Return the (x, y) coordinate for the center point of the cell that contains the specified text.  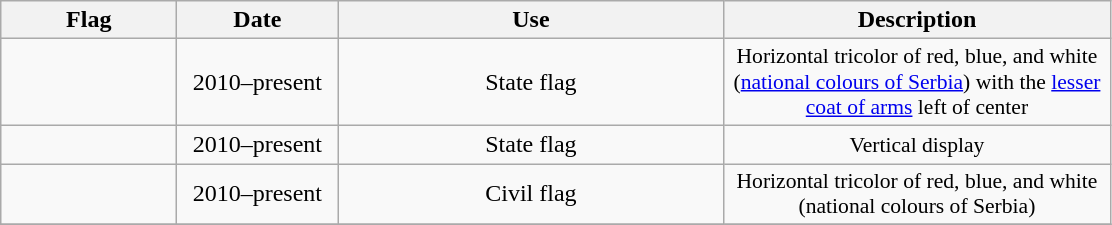
Vertical display (917, 144)
Horizontal tricolor of red, blue, and white (national colours of Serbia) with the lesser coat of arms left of center (917, 82)
Horizontal tricolor of red, blue, and white (national colours of Serbia) (917, 194)
Flag (89, 20)
Civil flag (531, 194)
Use (531, 20)
Date (258, 20)
Description (917, 20)
